Capture the cell that displays the provided text and extract its (x, y) central coordinate. 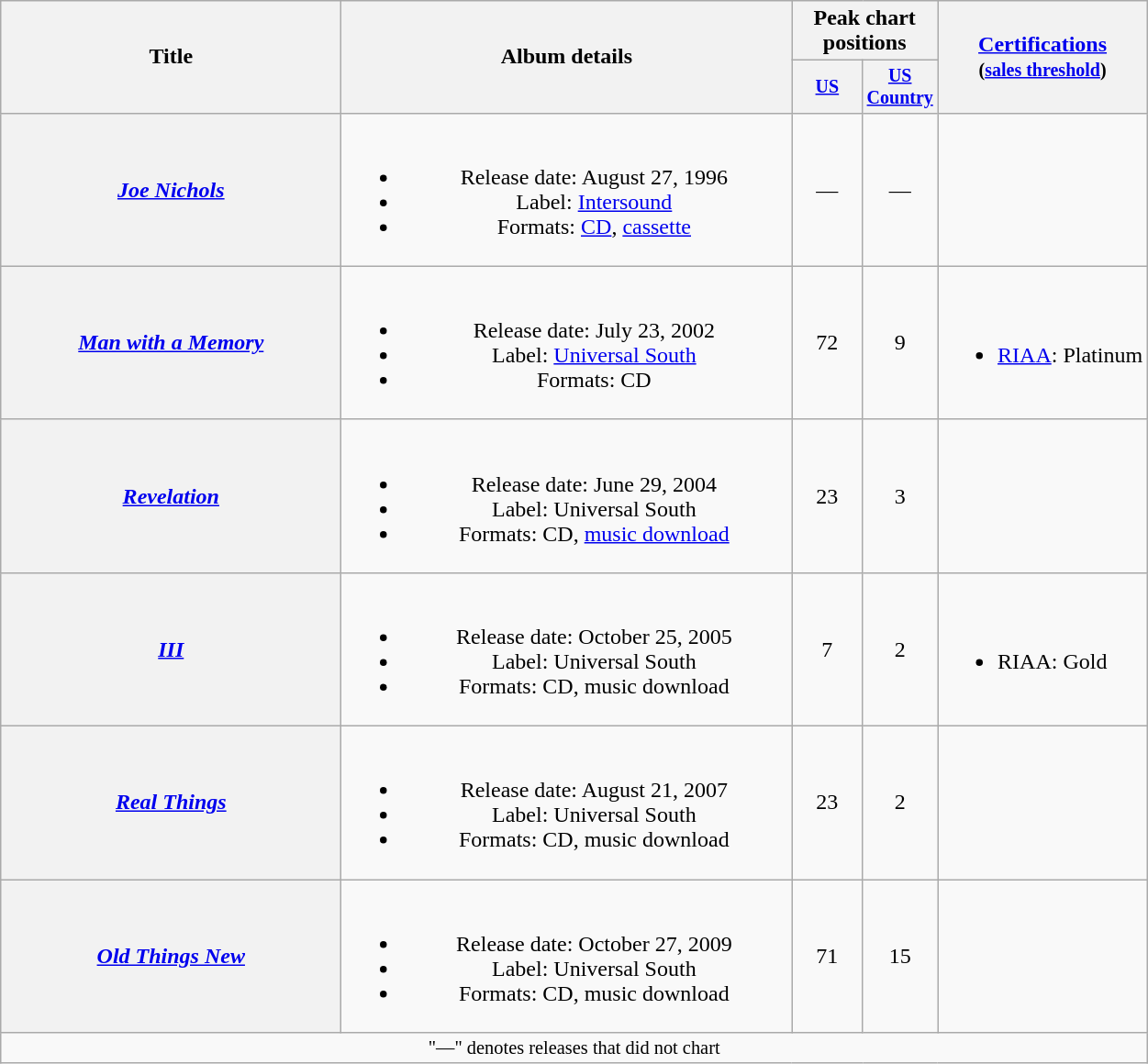
Title (171, 57)
Release date: August 27, 1996Label: IntersoundFormats: CD, cassette (567, 189)
Release date: August 21, 2007Label: Universal SouthFormats: CD, music download (567, 804)
Man with a Memory (171, 343)
72 (828, 343)
RIAA: Platinum (1042, 343)
15 (900, 956)
Real Things (171, 804)
7 (828, 649)
Certifications(sales threshold) (1042, 57)
Release date: July 23, 2002Label: Universal SouthFormats: CD (567, 343)
Release date: June 29, 2004Label: Universal SouthFormats: CD, music download (567, 495)
Release date: October 27, 2009Label: Universal SouthFormats: CD, music download (567, 956)
Joe Nichols (171, 189)
"—" denotes releases that did not chart (574, 1048)
US (828, 86)
RIAA: Gold (1042, 649)
3 (900, 495)
9 (900, 343)
Release date: October 25, 2005Label: Universal SouthFormats: CD, music download (567, 649)
Revelation (171, 495)
Peak chartpositions (864, 31)
Album details (567, 57)
71 (828, 956)
US Country (900, 86)
Old Things New (171, 956)
III (171, 649)
